From the cell containing the given text, extract its center point as (x, y) coordinate. 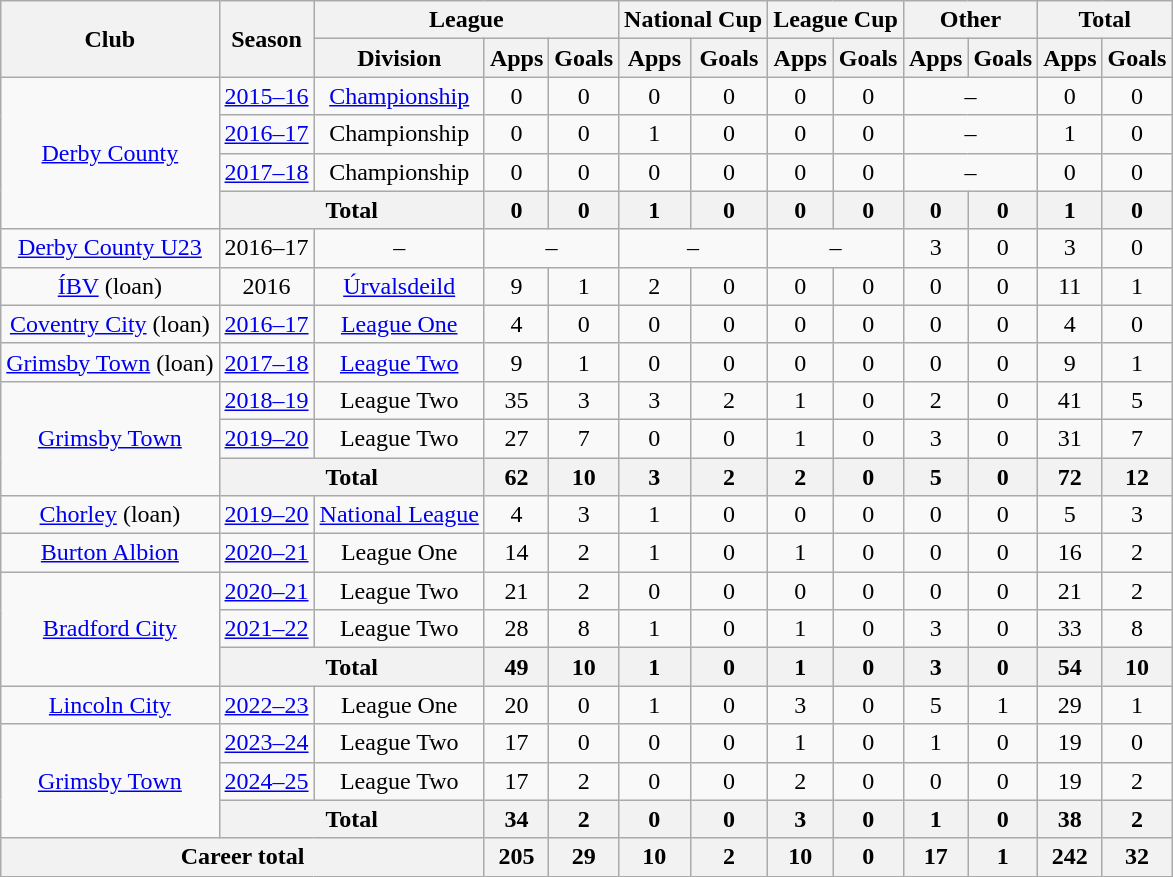
205 (516, 857)
2021–22 (266, 629)
League (466, 20)
Lincoln City (110, 705)
ÍBV (loan) (110, 286)
Club (110, 39)
72 (1070, 477)
Grimsby Town (loan) (110, 362)
Bradford City (110, 629)
33 (1070, 629)
Career total (243, 857)
Coventry City (loan) (110, 324)
12 (1137, 477)
Derby County U23 (110, 248)
Derby County (110, 153)
Division (399, 58)
16 (1070, 553)
28 (516, 629)
31 (1070, 438)
Chorley (loan) (110, 515)
Burton Albion (110, 553)
27 (516, 438)
32 (1137, 857)
242 (1070, 857)
11 (1070, 286)
Season (266, 39)
34 (516, 819)
2022–23 (266, 705)
National Cup (694, 20)
Úrvalsdeild (399, 286)
20 (516, 705)
2016 (266, 286)
41 (1070, 400)
2018–19 (266, 400)
62 (516, 477)
38 (1070, 819)
49 (516, 667)
54 (1070, 667)
2023–24 (266, 743)
2015–16 (266, 96)
35 (516, 400)
Other (970, 20)
National League (399, 515)
14 (516, 553)
League Cup (836, 20)
2024–25 (266, 781)
